Return (x, y) of the center of cell containing provided text 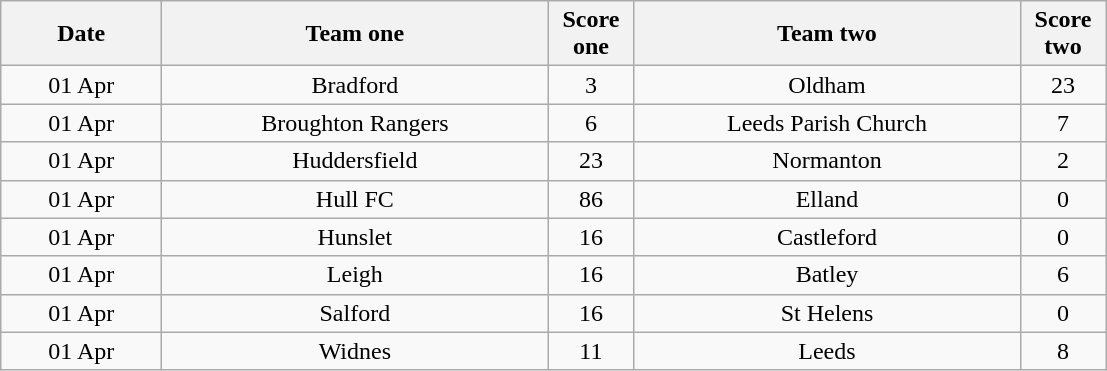
2 (1063, 161)
86 (591, 199)
St Helens (827, 313)
Bradford (355, 85)
Elland (827, 199)
Hunslet (355, 237)
Castleford (827, 237)
Team two (827, 34)
Broughton Rangers (355, 123)
8 (1063, 351)
Oldham (827, 85)
Score two (1063, 34)
Normanton (827, 161)
Leeds (827, 351)
Batley (827, 275)
Leigh (355, 275)
Team one (355, 34)
Leeds Parish Church (827, 123)
Score one (591, 34)
Salford (355, 313)
Huddersfield (355, 161)
Date (82, 34)
3 (591, 85)
Widnes (355, 351)
7 (1063, 123)
11 (591, 351)
Hull FC (355, 199)
